Pinpoint the cell where the given text exists, returning its (X, Y) midpoint coordinate. 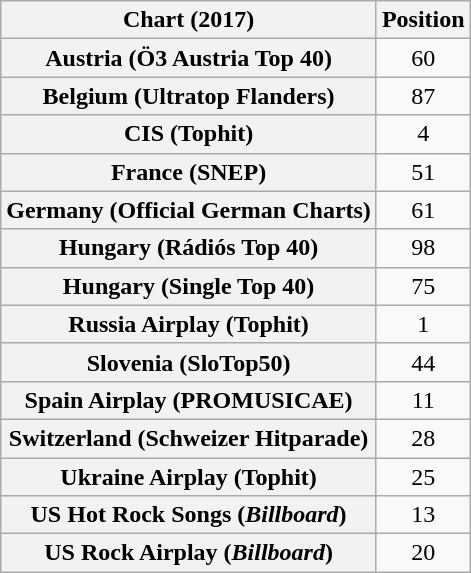
75 (423, 286)
Ukraine Airplay (Tophit) (189, 477)
25 (423, 477)
44 (423, 362)
51 (423, 172)
Hungary (Rádiós Top 40) (189, 248)
87 (423, 96)
US Hot Rock Songs (Billboard) (189, 515)
13 (423, 515)
60 (423, 58)
4 (423, 134)
France (SNEP) (189, 172)
Austria (Ö3 Austria Top 40) (189, 58)
Germany (Official German Charts) (189, 210)
Belgium (Ultratop Flanders) (189, 96)
Position (423, 20)
1 (423, 324)
Russia Airplay (Tophit) (189, 324)
Switzerland (Schweizer Hitparade) (189, 438)
CIS (Tophit) (189, 134)
11 (423, 400)
61 (423, 210)
Chart (2017) (189, 20)
Spain Airplay (PROMUSICAE) (189, 400)
20 (423, 553)
Slovenia (SloTop50) (189, 362)
28 (423, 438)
Hungary (Single Top 40) (189, 286)
US Rock Airplay (Billboard) (189, 553)
98 (423, 248)
